Detect which cell encompasses the target text, then output its (X, Y) center coordinate. 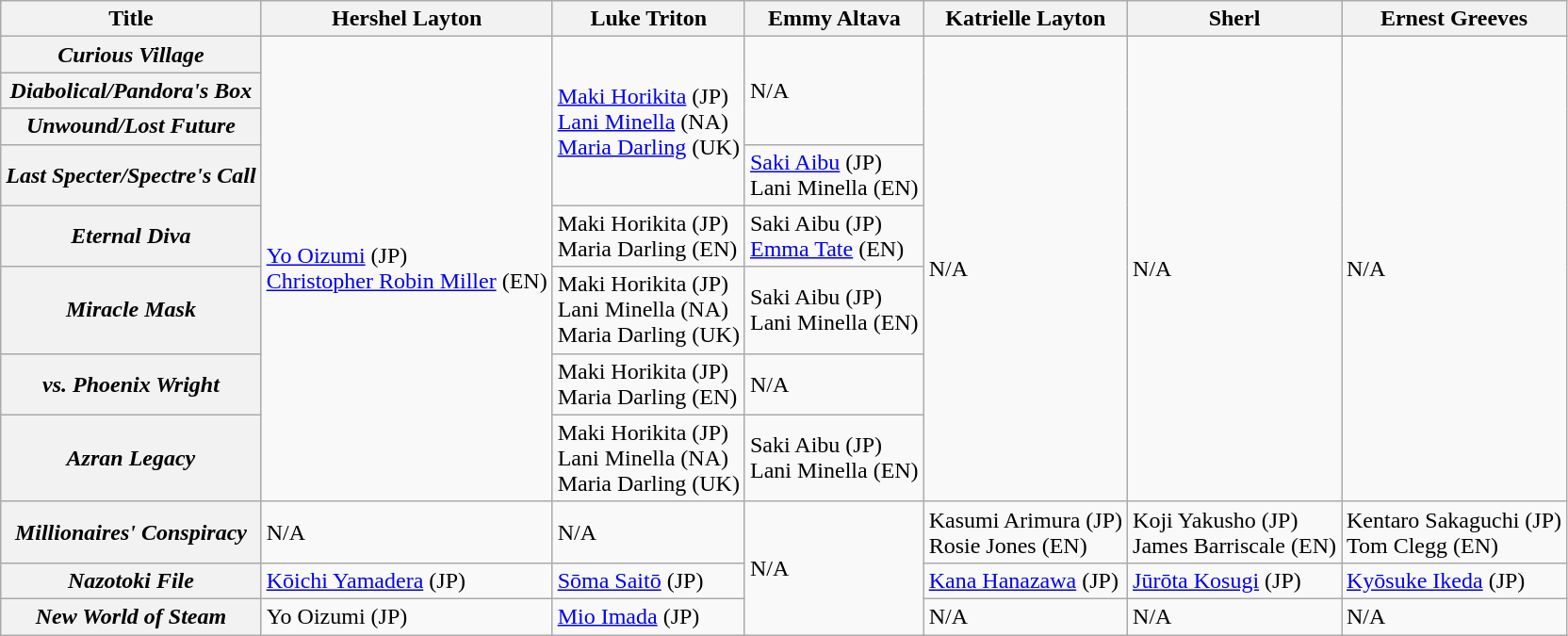
Kentaro Sakaguchi (JP)Tom Clegg (EN) (1455, 531)
Katrielle Layton (1025, 19)
Last Specter/Spectre's Call (131, 175)
Kasumi Arimura (JP)Rosie Jones (EN) (1025, 531)
Millionaires' Conspiracy (131, 531)
Miracle Mask (131, 310)
vs. Phoenix Wright (131, 384)
Koji Yakusho (JP)James Barriscale (EN) (1234, 531)
Kōichi Yamadera (JP) (407, 580)
New World of Steam (131, 616)
Ernest Greeves (1455, 19)
Sōma Saitō (JP) (648, 580)
Diabolical/Pandora's Box (131, 90)
Saki Aibu (JP)Emma Tate (EN) (834, 236)
Emmy Altava (834, 19)
Yo Oizumi (JP) (407, 616)
Jūrōta Kosugi (JP) (1234, 580)
Kyōsuke Ikeda (JP) (1455, 580)
Luke Triton (648, 19)
Mio Imada (JP) (648, 616)
Kana Hanazawa (JP) (1025, 580)
Hershel Layton (407, 19)
Curious Village (131, 55)
Nazotoki File (131, 580)
Title (131, 19)
Sherl (1234, 19)
Azran Legacy (131, 458)
Eternal Diva (131, 236)
Yo Oizumi (JP)Christopher Robin Miller (EN) (407, 269)
Unwound/Lost Future (131, 126)
